Find where the given text appears and provide that cell's center as (X, Y) coordinate. 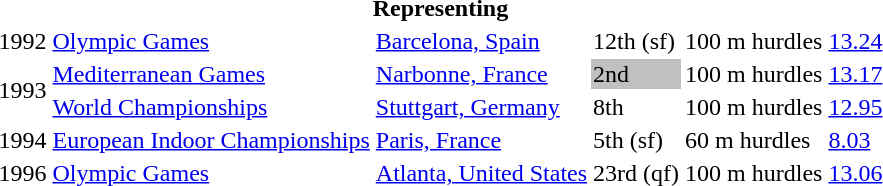
8th (636, 107)
60 m hurdles (754, 140)
Narbonne, France (481, 74)
World Championships (211, 107)
Barcelona, Spain (481, 41)
5th (sf) (636, 140)
Stuttgart, Germany (481, 107)
Paris, France (481, 140)
2nd (636, 74)
12th (sf) (636, 41)
Mediterranean Games (211, 74)
Olympic Games (211, 41)
European Indoor Championships (211, 140)
